From the cell containing the given text, extract its center point as (X, Y) coordinate. 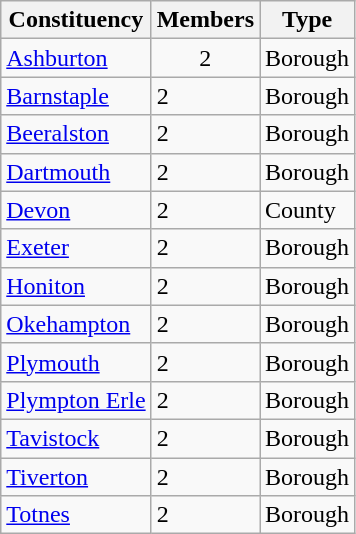
Ashburton (76, 58)
Devon (76, 210)
Honiton (76, 286)
Constituency (76, 20)
Plymouth (76, 362)
County (308, 210)
Exeter (76, 248)
Okehampton (76, 324)
Members (205, 20)
Tavistock (76, 438)
Plympton Erle (76, 400)
Tiverton (76, 477)
Beeralston (76, 134)
Type (308, 20)
Dartmouth (76, 172)
Totnes (76, 515)
Barnstaple (76, 96)
